From the cell containing the given text, extract its center point as [X, Y] coordinate. 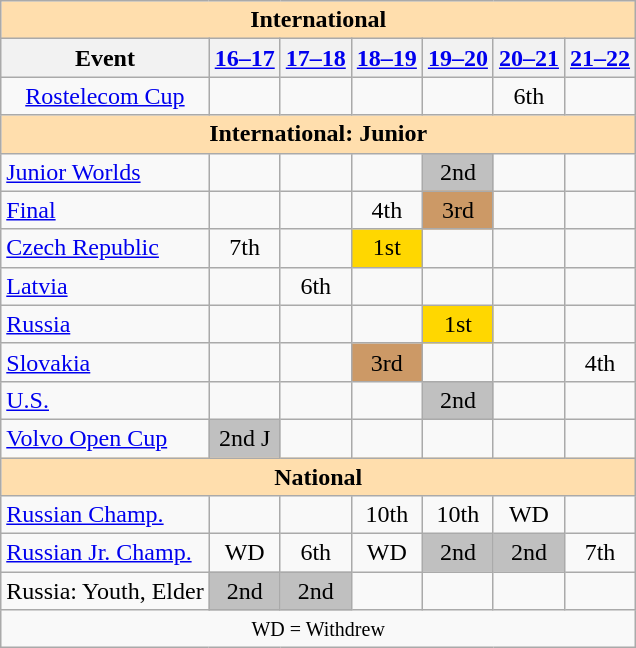
U.S. [105, 400]
Slovakia [105, 362]
21–22 [600, 58]
Russia: Youth, Elder [105, 591]
Event [105, 58]
Czech Republic [105, 248]
National [318, 477]
Final [105, 210]
2nd J [244, 438]
International [318, 20]
20–21 [528, 58]
16–17 [244, 58]
Russia [105, 324]
WD = Withdrew [318, 629]
Junior Worlds [105, 172]
Volvo Open Cup [105, 438]
18–19 [386, 58]
Russian Jr. Champ. [105, 553]
19–20 [458, 58]
Latvia [105, 286]
Rostelecom Cup [105, 96]
17–18 [316, 58]
Russian Champ. [105, 515]
International: Junior [318, 134]
